Scan for the cell matching the given text and deliver its (x, y) coordinate at center. 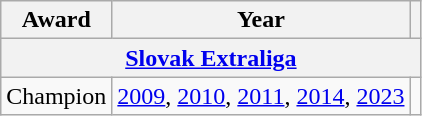
Champion (56, 96)
Year (261, 20)
Award (56, 20)
2009, 2010, 2011, 2014, 2023 (261, 96)
Slovak Extraliga (211, 58)
